Find where the given text appears and provide that cell's center as [X, Y] coordinate. 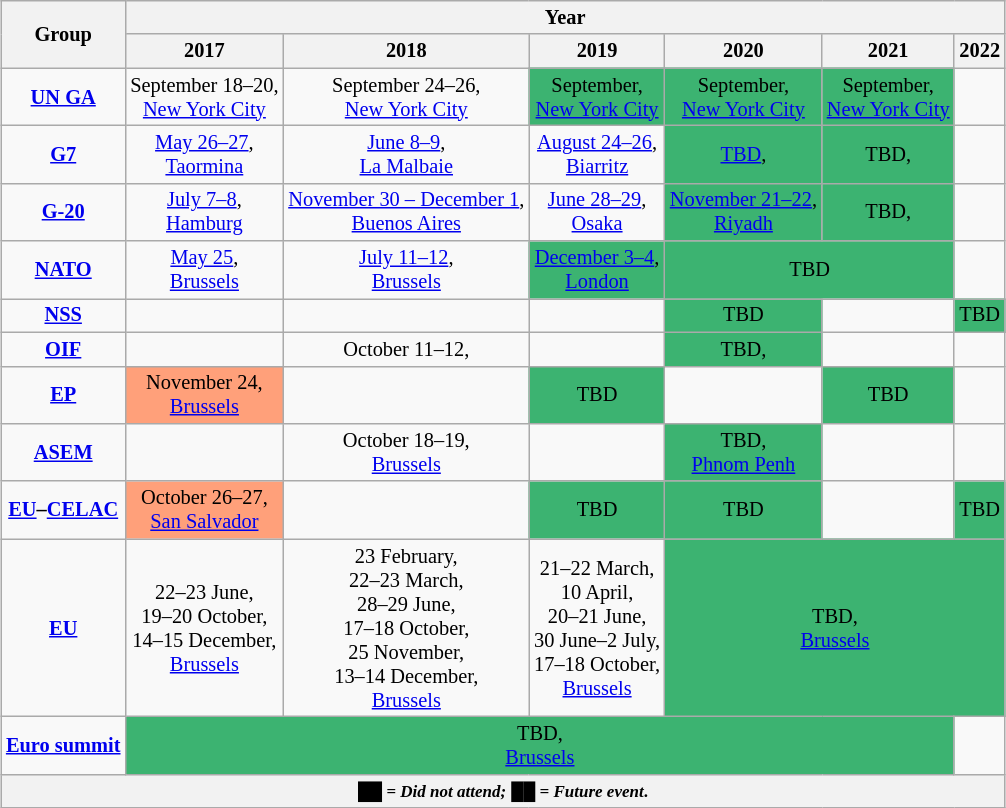
May 25, Brussels [204, 270]
September 24–26, New York City [406, 97]
June 28–29, Osaka [597, 212]
2017 [204, 51]
November 24, Brussels [204, 395]
Euro summit [63, 745]
UN GA [63, 97]
ASEM [63, 452]
2019 [597, 51]
November 30 – December 1, Buenos Aires [406, 212]
EU [63, 628]
October 26–27, San Salvador [204, 510]
2018 [406, 51]
July 11–12, Brussels [406, 270]
23 February,22–23 March,28–29 June,17–18 October,25 November,13–14 December, Brussels [406, 628]
October 11–12, [406, 349]
EU–CELAC [63, 510]
October 18–19, Brussels [406, 452]
NSS [63, 315]
2022 [979, 51]
NATO [63, 270]
December 3–4, London [597, 270]
Year [565, 17]
Group [63, 34]
G7 [63, 154]
G-20 [63, 212]
EP [63, 395]
21–22 March,10 April,20–21 June,30 June–2 July,17–18 October, Brussels [597, 628]
May 26–27, Taormina [204, 154]
OIF [63, 349]
July 7–8, Hamburg [204, 212]
2021 [888, 51]
██ = Did not attend; ██ = Future event. [503, 791]
TBD, Phnom Penh [744, 452]
June 8–9, La Malbaie [406, 154]
November 21–22, Riyadh [744, 212]
22–23 June,19–20 October,14–15 December, Brussels [204, 628]
2020 [744, 51]
August 24–26, Biarritz [597, 154]
September 18–20, New York City [204, 97]
